Return the (x, y) coordinate for the center point of the cell that contains the specified text.  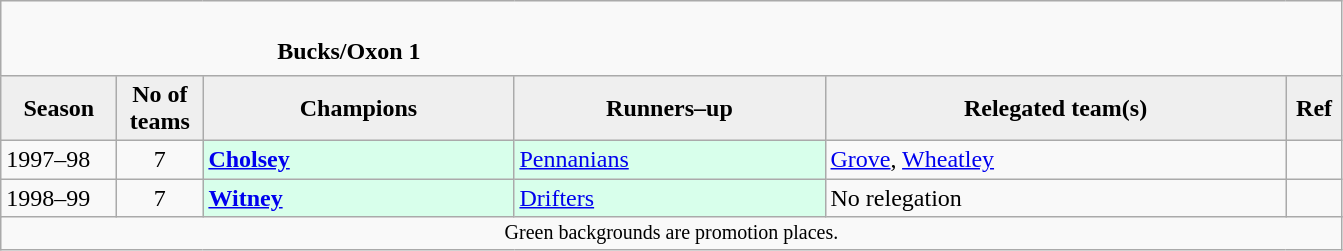
1998–99 (59, 197)
Green backgrounds are promotion places. (672, 234)
Grove, Wheatley (1056, 159)
No of teams (160, 108)
Cholsey (358, 159)
Runners–up (670, 108)
Drifters (670, 197)
Ref (1314, 108)
1997–98 (59, 159)
Witney (358, 197)
Champions (358, 108)
No relegation (1056, 197)
Pennanians (670, 159)
Season (59, 108)
Relegated team(s) (1056, 108)
